Provide the (X, Y) coordinate of the cell's center where the given text is located.  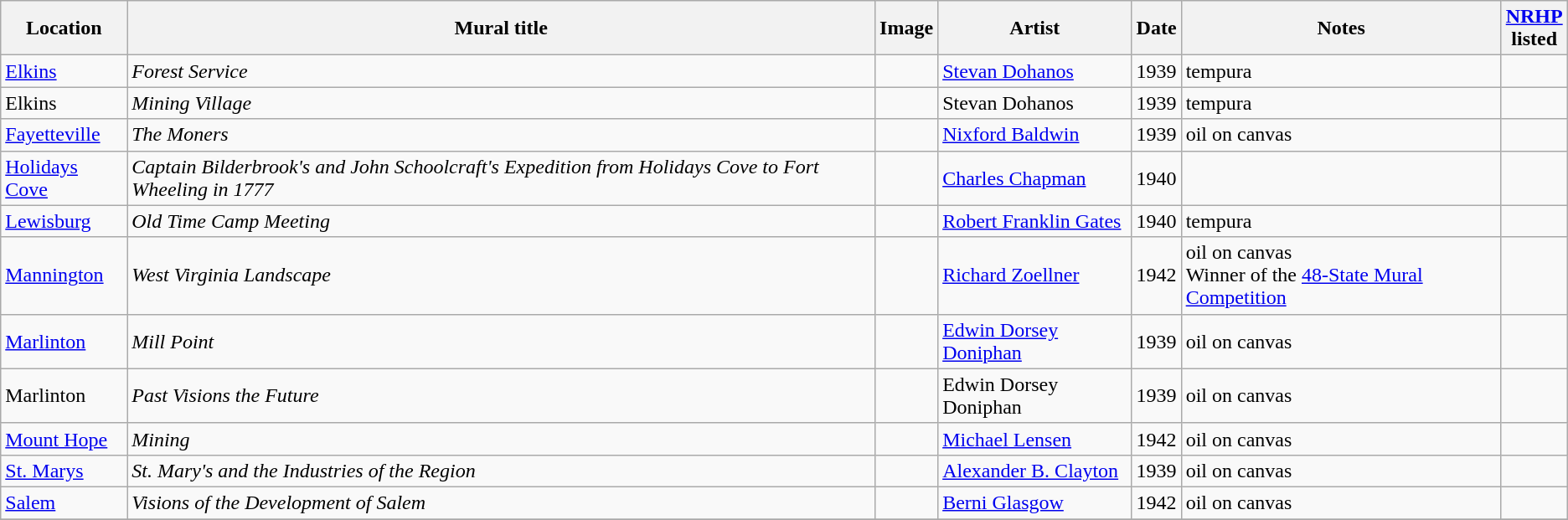
Charles Chapman (1035, 178)
Artist (1035, 28)
Location (64, 28)
Berni Glasgow (1035, 502)
Nixford Baldwin (1035, 135)
Date (1156, 28)
oil on canvasWinner of the 48-State Mural Competition (1341, 275)
Past Visions the Future (501, 395)
Mural title (501, 28)
Forest Service (501, 71)
Richard Zoellner (1035, 275)
Salem (64, 502)
Alexander B. Clayton (1035, 471)
St. Marys (64, 471)
West Virginia Landscape (501, 275)
Mill Point (501, 342)
Captain Bilderbrook's and John Schoolcraft's Expedition from Holidays Cove to Fort Wheeling in 1777 (501, 178)
Mount Hope (64, 439)
Fayetteville (64, 135)
Mining Village (501, 103)
Holidays Cove (64, 178)
Lewisburg (64, 221)
St. Mary's and the Industries of the Region (501, 471)
Notes (1341, 28)
Robert Franklin Gates (1035, 221)
The Moners (501, 135)
Mining (501, 439)
Visions of the Development of Salem (501, 502)
Michael Lensen (1035, 439)
NRHPlisted (1534, 28)
Image (906, 28)
Mannington (64, 275)
Old Time Camp Meeting (501, 221)
